Output the [x, y] coordinate of the center of the cell containing the given text.  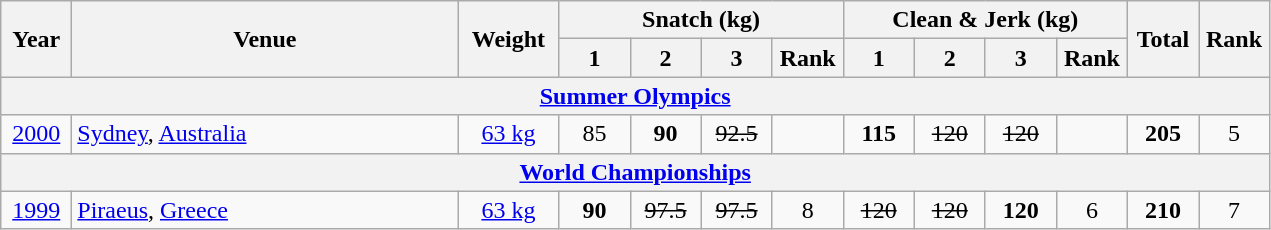
5 [1234, 134]
Summer Olympics [636, 96]
6 [1092, 210]
8 [808, 210]
Piraeus, Greece [265, 210]
Snatch (kg) [701, 20]
Clean & Jerk (kg) [985, 20]
92.5 [736, 134]
205 [1162, 134]
World Championships [636, 172]
1999 [36, 210]
7 [1234, 210]
Year [36, 39]
Weight [508, 39]
115 [878, 134]
Venue [265, 39]
210 [1162, 210]
Sydney, Australia [265, 134]
Total [1162, 39]
85 [594, 134]
2000 [36, 134]
